Determine the (X, Y) coordinate at the center of the cell enclosing the given text.  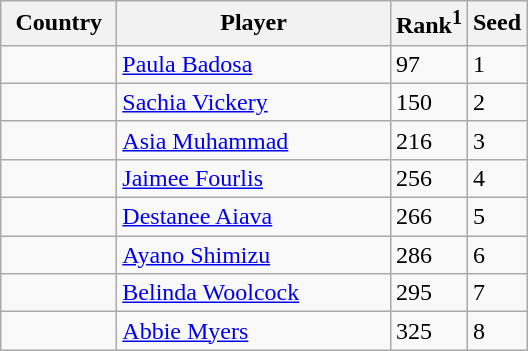
6 (496, 255)
Rank1 (428, 24)
266 (428, 217)
Jaimee Fourlis (254, 178)
Abbie Myers (254, 331)
Ayano Shimizu (254, 255)
325 (428, 331)
5 (496, 217)
Destanee Aiava (254, 217)
150 (428, 102)
Seed (496, 24)
Paula Badosa (254, 64)
Country (59, 24)
97 (428, 64)
2 (496, 102)
286 (428, 255)
4 (496, 178)
Belinda Woolcock (254, 293)
8 (496, 331)
7 (496, 293)
Sachia Vickery (254, 102)
Player (254, 24)
Asia Muhammad (254, 140)
1 (496, 64)
3 (496, 140)
256 (428, 178)
295 (428, 293)
216 (428, 140)
